Return (x, y) of the center of cell containing provided text 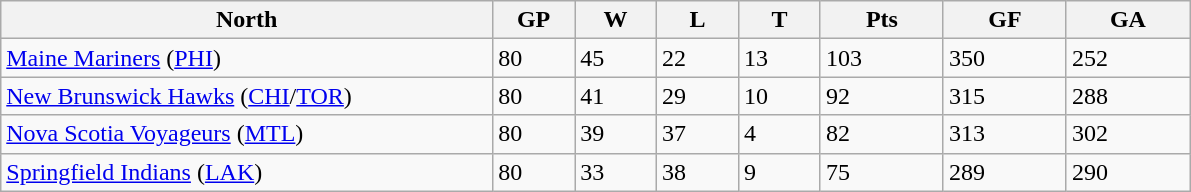
39 (616, 134)
33 (616, 172)
L (698, 20)
Maine Mariners (PHI) (247, 58)
13 (780, 58)
4 (780, 134)
37 (698, 134)
T (780, 20)
38 (698, 172)
315 (1004, 96)
GP (534, 20)
289 (1004, 172)
302 (1128, 134)
41 (616, 96)
9 (780, 172)
29 (698, 96)
North (247, 20)
313 (1004, 134)
Nova Scotia Voyageurs (MTL) (247, 134)
288 (1128, 96)
10 (780, 96)
103 (882, 58)
W (616, 20)
350 (1004, 58)
Springfield Indians (LAK) (247, 172)
75 (882, 172)
GF (1004, 20)
92 (882, 96)
22 (698, 58)
290 (1128, 172)
252 (1128, 58)
GA (1128, 20)
82 (882, 134)
Pts (882, 20)
New Brunswick Hawks (CHI/TOR) (247, 96)
45 (616, 58)
